Return [x, y] of the center of cell containing provided text 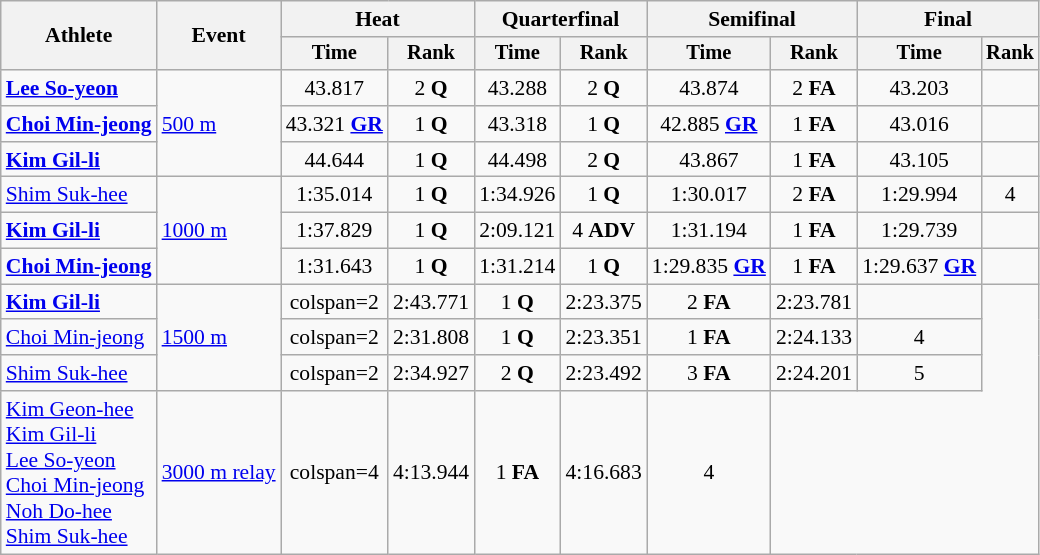
42.885 GR [709, 124]
2:24.201 [814, 373]
Athlete [79, 36]
43.016 [919, 124]
1:29.637 GR [919, 267]
2:23.781 [814, 302]
2:23.492 [603, 373]
Quarterfinal [560, 19]
43.867 [709, 160]
43.874 [709, 88]
2:34.927 [431, 373]
4:13.944 [431, 472]
44.498 [517, 160]
5 [919, 373]
1:30.017 [709, 195]
43.318 [517, 124]
43.288 [517, 88]
1:31.214 [517, 267]
2:43.771 [431, 302]
500 m [219, 124]
43.321 GR [334, 124]
4:16.683 [603, 472]
43.817 [334, 88]
1:29.994 [919, 195]
Event [219, 36]
Heat [378, 19]
44.644 [334, 160]
1500 m [219, 338]
colspan=4 [334, 472]
1:34.926 [517, 195]
2:23.351 [603, 338]
1:37.829 [334, 231]
43.105 [919, 160]
2:31.808 [431, 338]
Semifinal [752, 19]
2:24.133 [814, 338]
43.203 [919, 88]
4 ADV [603, 231]
2:09.121 [517, 231]
1:35.014 [334, 195]
Kim Geon-heeKim Gil-liLee So-yeonChoi Min-jeongNoh Do-heeShim Suk-hee [79, 472]
1:31.643 [334, 267]
1:31.194 [709, 231]
Lee So-yeon [79, 88]
1:29.835 GR [709, 267]
1:29.739 [919, 231]
3000 m relay [219, 472]
3 FA [709, 373]
1000 m [219, 230]
Final [948, 19]
2:23.375 [603, 302]
